Identify which cell holds the provided text, then report its [x, y] central coordinate. 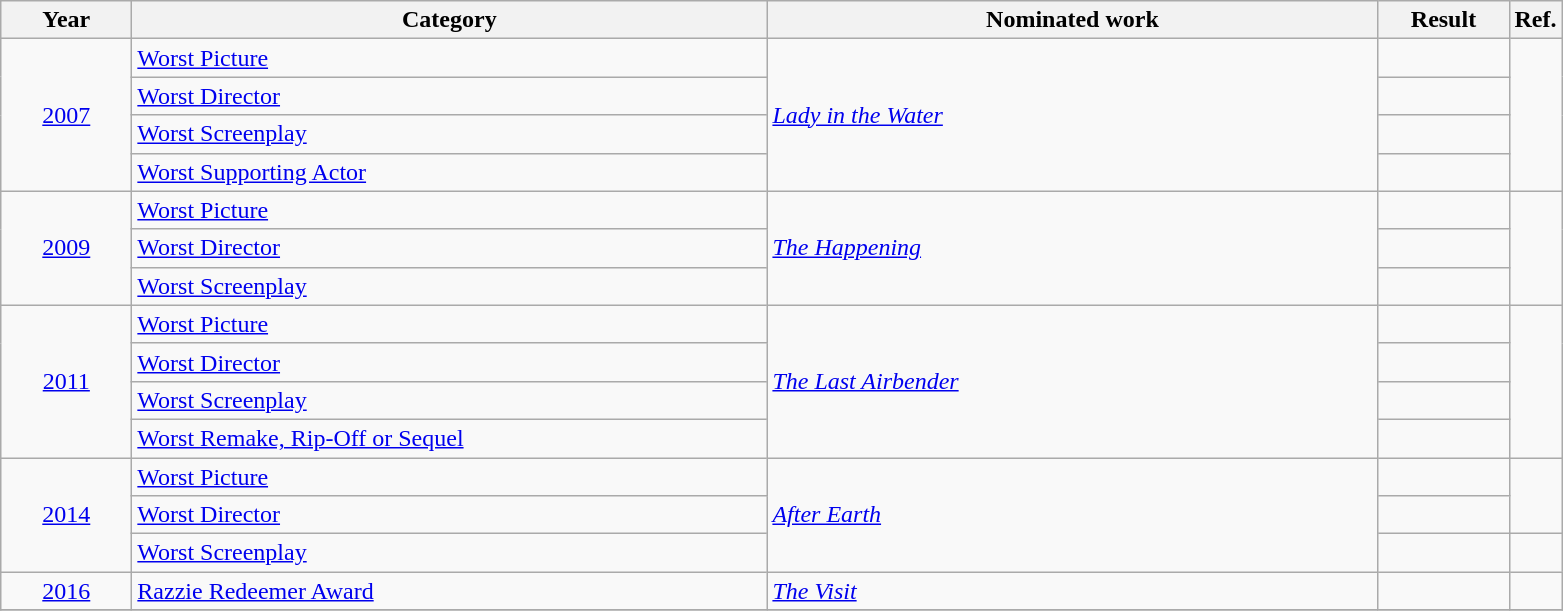
Lady in the Water [1072, 115]
2014 [66, 515]
After Earth [1072, 515]
Nominated work [1072, 20]
2011 [66, 381]
Result [1444, 20]
2009 [66, 248]
Category [450, 20]
Worst Supporting Actor [450, 172]
Razzie Redeemer Award [450, 591]
Worst Remake, Rip-Off or Sequel [450, 438]
2007 [66, 115]
The Happening [1072, 248]
The Visit [1072, 591]
2016 [66, 591]
Ref. [1536, 20]
The Last Airbender [1072, 381]
Year [66, 20]
